Determine the [x, y] coordinate at the center of the cell enclosing the given text.  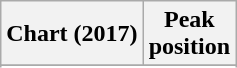
Chart (2017) [72, 34]
Peakposition [189, 34]
